For the text-containing cell, return its midpoint in [X, Y] coordinate format. 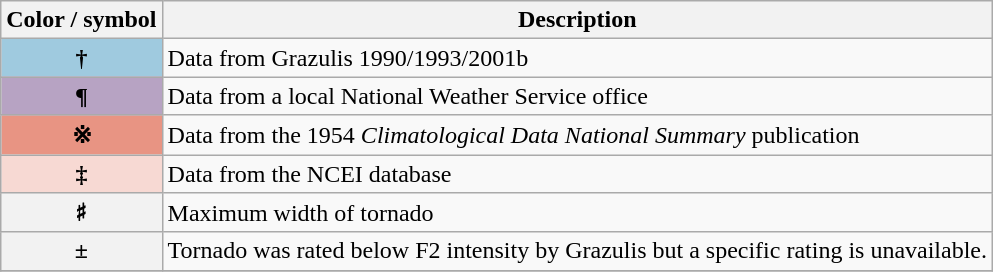
† [82, 58]
± [82, 251]
Data from a local National Weather Service office [578, 96]
♯ [82, 213]
Data from the 1954 Climatological Data National Summary publication [578, 135]
Description [578, 20]
Tornado was rated below F2 intensity by Grazulis but a specific rating is unavailable. [578, 251]
Color / symbol [82, 20]
Data from the NCEI database [578, 173]
※ [82, 135]
Maximum width of tornado [578, 213]
‡ [82, 173]
Data from Grazulis 1990/1993/2001b [578, 58]
¶ [82, 96]
